Locate the cell with the specified text and output its (x, y) center coordinate. 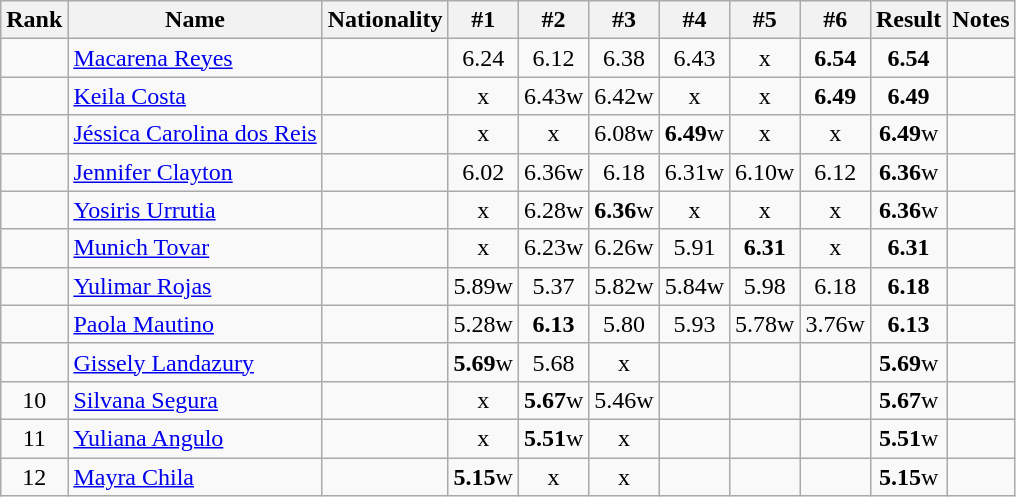
Keila Costa (195, 96)
6.38 (624, 58)
6.10w (765, 172)
6.26w (624, 248)
Yuliana Angulo (195, 438)
Notes (981, 20)
5.28w (483, 324)
6.43w (553, 96)
Jéssica Carolina dos Reis (195, 134)
Paola Mautino (195, 324)
6.31w (694, 172)
6.42w (624, 96)
#6 (835, 20)
Gissely Landazury (195, 362)
10 (34, 400)
#5 (765, 20)
5.46w (624, 400)
11 (34, 438)
Mayra Chila (195, 477)
#3 (624, 20)
5.93 (694, 324)
Yulimar Rojas (195, 286)
5.82w (624, 286)
Munich Tovar (195, 248)
Yosiris Urrutia (195, 210)
5.80 (624, 324)
5.98 (765, 286)
6.24 (483, 58)
#2 (553, 20)
5.37 (553, 286)
Result (908, 20)
6.43 (694, 58)
6.08w (624, 134)
5.78w (765, 324)
12 (34, 477)
5.84w (694, 286)
6.23w (553, 248)
Nationality (385, 20)
3.76w (835, 324)
Jennifer Clayton (195, 172)
5.89w (483, 286)
#1 (483, 20)
Silvana Segura (195, 400)
Macarena Reyes (195, 58)
5.68 (553, 362)
5.91 (694, 248)
6.02 (483, 172)
#4 (694, 20)
6.28w (553, 210)
Name (195, 20)
Rank (34, 20)
